Pinpoint the cell where the given text exists, returning its [X, Y] midpoint coordinate. 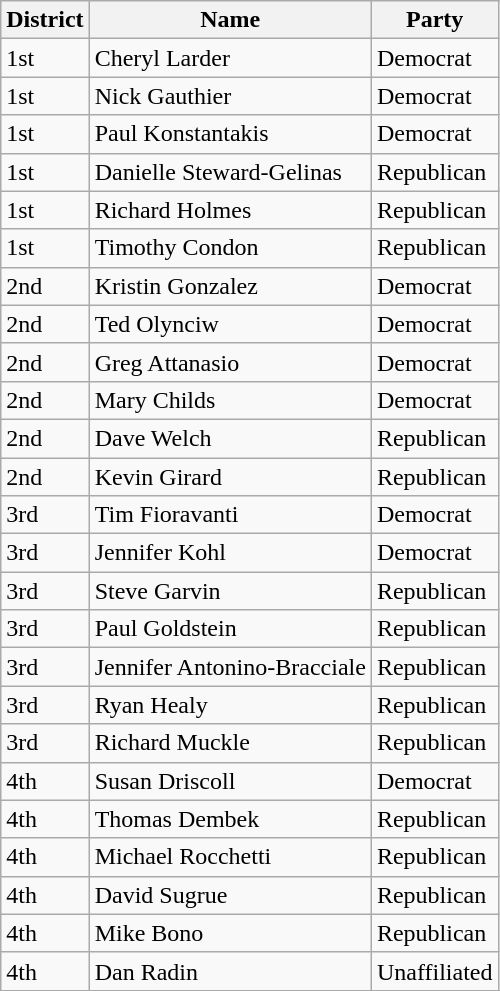
Kristin Gonzalez [230, 286]
Mike Bono [230, 933]
Richard Muckle [230, 743]
Michael Rocchetti [230, 857]
Thomas Dembek [230, 819]
Richard Holmes [230, 210]
Susan Driscoll [230, 781]
Party [434, 20]
District [45, 20]
Greg Attanasio [230, 362]
Tim Fioravanti [230, 515]
Danielle Steward-Gelinas [230, 172]
Ryan Healy [230, 705]
David Sugrue [230, 895]
Name [230, 20]
Paul Konstantakis [230, 134]
Dave Welch [230, 438]
Paul Goldstein [230, 629]
Unaffiliated [434, 971]
Timothy Condon [230, 248]
Jennifer Kohl [230, 553]
Dan Radin [230, 971]
Cheryl Larder [230, 58]
Ted Olynciw [230, 324]
Jennifer Antonino-Bracciale [230, 667]
Steve Garvin [230, 591]
Nick Gauthier [230, 96]
Mary Childs [230, 400]
Kevin Girard [230, 477]
